Extract the (x, y) coordinate from the center of the cell holding the provided text.  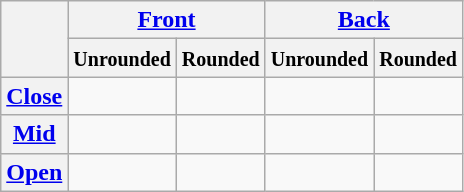
Mid (34, 134)
Open (34, 172)
Back (364, 20)
Front (166, 20)
Close (34, 96)
